Extract the (x, y) coordinate from the center of the cell holding the provided text.  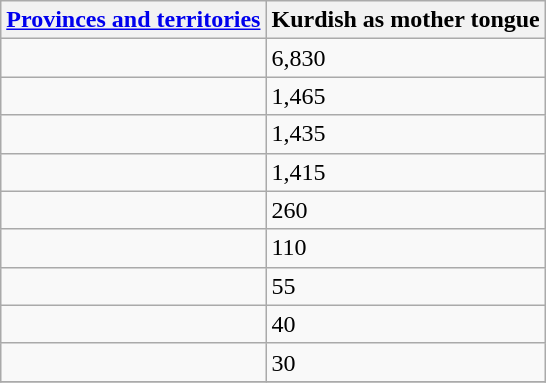
30 (406, 362)
1,415 (406, 172)
6,830 (406, 58)
Kurdish as mother tongue (406, 20)
1,435 (406, 134)
110 (406, 248)
40 (406, 324)
Provinces and territories (134, 20)
55 (406, 286)
1,465 (406, 96)
260 (406, 210)
